Find where the given text appears and provide that cell's center as [x, y] coordinate. 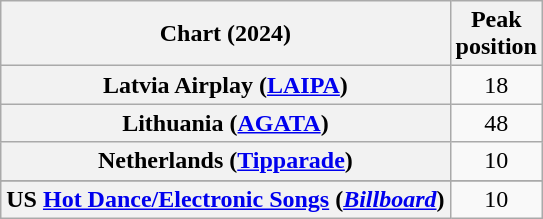
US Hot Dance/Electronic Songs (Billboard) [226, 199]
48 [496, 123]
Latvia Airplay (LAIPA) [226, 85]
Lithuania (AGATA) [226, 123]
Chart (2024) [226, 34]
Netherlands (Tipparade) [226, 161]
Peakposition [496, 34]
18 [496, 85]
